Extract the (X, Y) coordinate from the center of the cell holding the provided text.  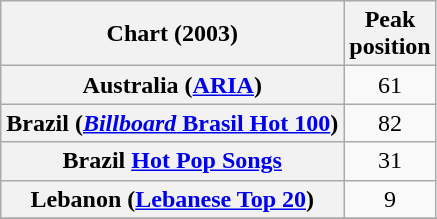
Australia (ARIA) (172, 85)
Chart (2003) (172, 34)
82 (390, 123)
31 (390, 161)
Lebanon (Lebanese Top 20) (172, 199)
Brazil (Billboard Brasil Hot 100) (172, 123)
Peakposition (390, 34)
9 (390, 199)
61 (390, 85)
Brazil Hot Pop Songs (172, 161)
